Identify which cell holds the provided text, then report its [X, Y] central coordinate. 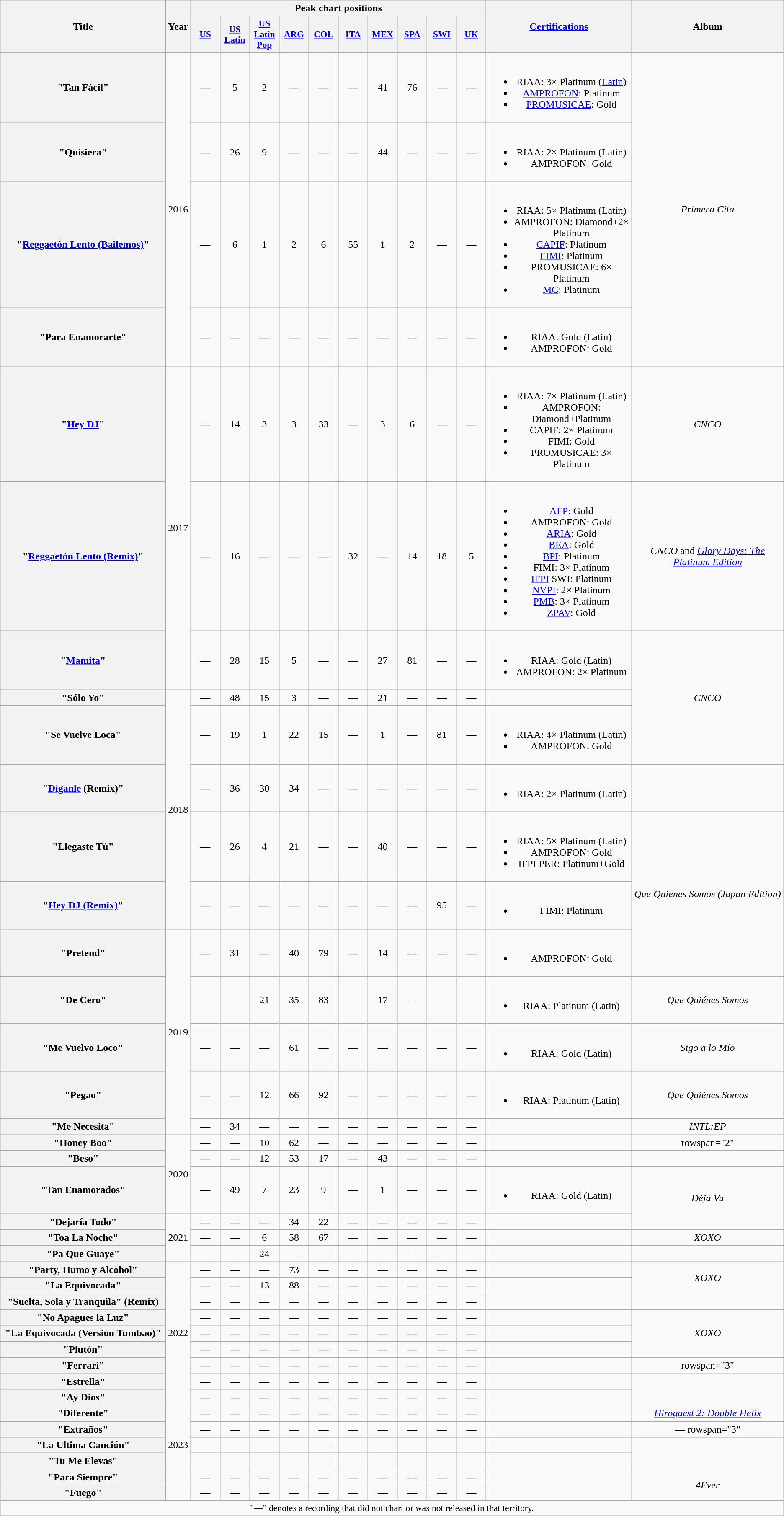
95 [442, 905]
"Diferente" [83, 1413]
COL [323, 34]
58 [294, 1238]
"Se Vuelve Loca" [83, 735]
"Me Vuelvo Loco" [83, 1048]
Déjà Vu [708, 1198]
2019 [178, 1032]
Peak chart positions [338, 8]
23 [294, 1190]
US [205, 34]
"—" denotes a recording that did not chart or was not released in that territory. [392, 1508]
RIAA: 2× Platinum (Latin)AMPROFON: Gold [559, 152]
rowspan="2" [708, 1143]
2016 [178, 210]
ITA [353, 34]
Album [708, 27]
Primera Cita [708, 210]
"Honey Boo" [83, 1143]
"Party, Humo y Alcohol" [83, 1270]
30 [265, 788]
ARG [294, 34]
2021 [178, 1238]
"Suelta, Sola y Tranquila" (Remix) [83, 1301]
61 [294, 1048]
27 [383, 660]
10 [265, 1143]
RIAA: 5× Platinum (Latin)AMPROFON: Diamond+2× PlatinumCAPIF: PlatinumFIMI: PlatinumPROMUSICAE: 6× PlatinumMC: Platinum [559, 245]
62 [294, 1143]
2020 [178, 1174]
"Dejaría Todo" [83, 1222]
"Fuego" [83, 1493]
4 [265, 846]
"Reggaetón Lento (Remix)" [83, 556]
"Tan Fácil" [83, 87]
Que Quienes Somos (Japan Edition) [708, 894]
Sigo a lo Mío [708, 1048]
44 [383, 152]
UK [472, 34]
USLatin [235, 34]
"Sólo Yo" [83, 698]
RIAA: 7× Platinum (Latin)AMPROFON: Diamond+PlatinumCAPIF: 2× PlatinumFIMI: GoldPROMUSICAE: 3× Platinum [559, 424]
13 [265, 1286]
2017 [178, 528]
33 [323, 424]
2018 [178, 810]
7 [265, 1190]
INTL:EP [708, 1126]
"Extraños" [83, 1429]
RIAA: 2× Platinum (Latin) [559, 788]
"Para Enamorarte" [83, 337]
53 [294, 1159]
76 [412, 87]
"Me Necesita" [83, 1126]
19 [235, 735]
"Para Siempre" [83, 1477]
RIAA: 4× Platinum (Latin)AMPROFON: Gold [559, 735]
"Llegaste Tú" [83, 846]
"Estrella" [83, 1381]
73 [294, 1270]
MEX [383, 34]
28 [235, 660]
2022 [178, 1333]
16 [235, 556]
43 [383, 1159]
"De Cero" [83, 1000]
"No Apagues la Luz" [83, 1317]
"Hey DJ" [83, 424]
Hiroquest 2: Double Helix [708, 1413]
rowspan="3" [708, 1365]
CNCO and Glory Days: The Platinum Edition [708, 556]
Certifications [559, 27]
"Toa La Noche" [83, 1238]
"La Ultima Canción" [83, 1445]
"La Equivocada (Versión Tumbao)" [83, 1333]
"Pretend" [83, 953]
RIAA: 3× Platinum (Latin)AMPROFON: PlatinumPROMUSICAE: Gold [559, 87]
"Tu Me Elevas" [83, 1461]
AMPROFON: Gold [559, 953]
"Hey DJ (Remix)" [83, 905]
2023 [178, 1445]
49 [235, 1190]
"Pegao" [83, 1094]
AFP: GoldAMPROFON: GoldARIA: GoldBEA: GoldBPI: PlatinumFIMI: 3× PlatinumIFPI SWI: PlatinumNVPI: 2× PlatinumPMB: 3× PlatinumZPAV: Gold [559, 556]
"Ferrari" [83, 1365]
USLatinPop [265, 34]
66 [294, 1094]
SWI [442, 34]
FIMI: Platinum [559, 905]
"Díganle (Remix)" [83, 788]
"Pa Que Guaye" [83, 1254]
Year [178, 27]
32 [353, 556]
RIAA: Gold (Latin)AMPROFON: Gold [559, 337]
31 [235, 953]
"Mamita" [83, 660]
Title [83, 27]
4Ever [708, 1485]
35 [294, 1000]
55 [353, 245]
"Quisiera" [83, 152]
SPA [412, 34]
67 [323, 1238]
"Ay Dios" [83, 1397]
88 [294, 1286]
"Reggaetón Lento (Bailemos)" [83, 245]
18 [442, 556]
92 [323, 1094]
48 [235, 698]
24 [265, 1254]
"Plutón" [83, 1349]
"Beso" [83, 1159]
— rowspan="3" [708, 1429]
"La Equivocada" [83, 1286]
41 [383, 87]
RIAA: 5× Platinum (Latin)AMPROFON: GoldIFPI PER: Platinum+Gold [559, 846]
83 [323, 1000]
RIAA: Gold (Latin)AMPROFON: 2× Platinum [559, 660]
"Tan Enamorados" [83, 1190]
79 [323, 953]
36 [235, 788]
